Extract the (x, y) coordinate from the center of the cell holding the provided text.  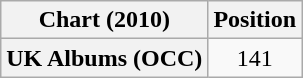
Position (255, 20)
UK Albums (OCC) (104, 58)
141 (255, 58)
Chart (2010) (104, 20)
